Identify which cell holds the provided text, then report its [x, y] central coordinate. 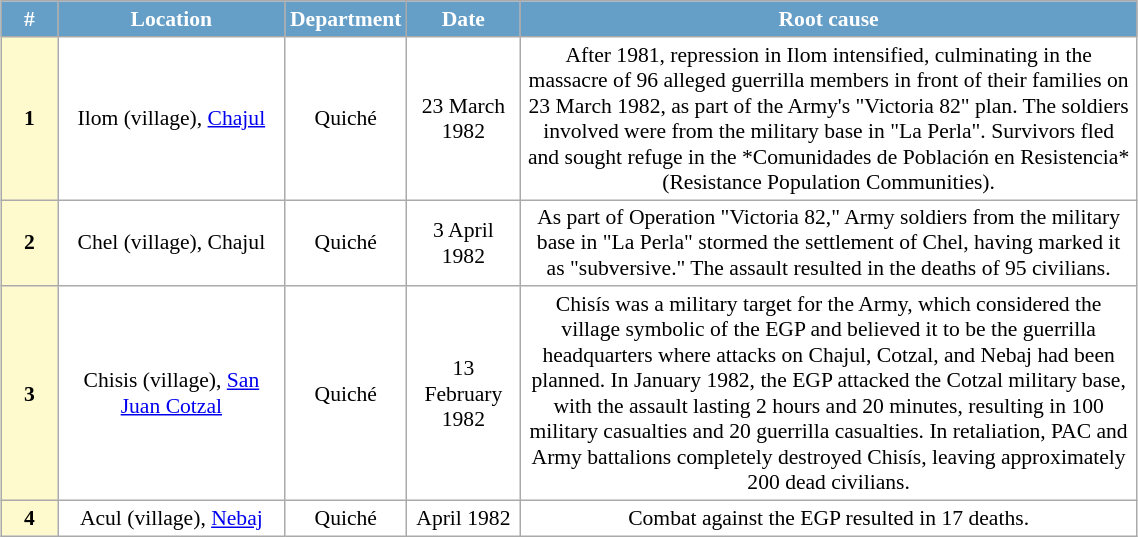
3 [30, 394]
Location [172, 19]
Combat against the EGP resulted in 17 deaths. [828, 519]
Chisis (village), San Juan Cotzal [172, 394]
Acul (village), Nebaj [172, 519]
Root cause [828, 19]
April 1982 [464, 519]
4 [30, 519]
2 [30, 244]
1 [30, 118]
13 February 1982 [464, 394]
23 March 1982 [464, 118]
Department [346, 19]
# [30, 19]
Date [464, 19]
Ilom (village), Chajul [172, 118]
3 April 1982 [464, 244]
Chel (village), Chajul [172, 244]
